Find where the given text appears and provide that cell's center as (x, y) coordinate. 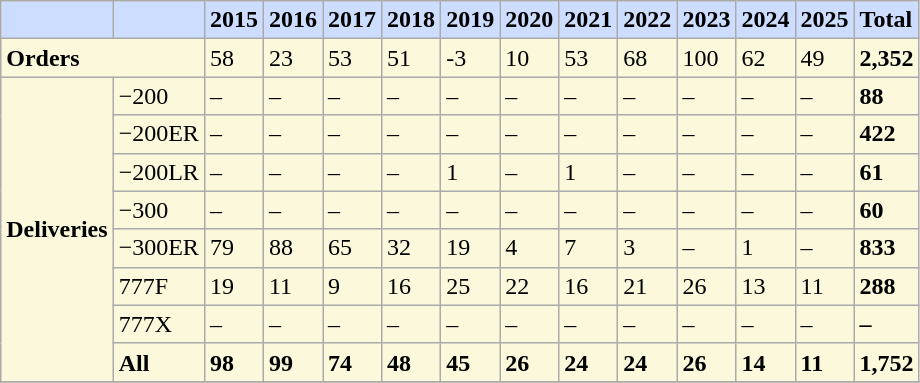
4 (530, 248)
Orders (103, 58)
422 (886, 134)
51 (412, 58)
23 (292, 58)
2021 (588, 20)
32 (412, 248)
−300ER (158, 248)
Total (886, 20)
2015 (234, 20)
777X (158, 324)
288 (886, 286)
74 (352, 362)
2022 (648, 20)
65 (352, 248)
−200 (158, 96)
60 (886, 210)
48 (412, 362)
833 (886, 248)
13 (766, 286)
777F (158, 286)
2025 (824, 20)
Deliveries (57, 229)
22 (530, 286)
2016 (292, 20)
All (158, 362)
21 (648, 286)
7 (588, 248)
2,352 (886, 58)
-3 (470, 58)
45 (470, 362)
−200ER (158, 134)
100 (706, 58)
49 (824, 58)
2019 (470, 20)
2017 (352, 20)
98 (234, 362)
62 (766, 58)
2023 (706, 20)
14 (766, 362)
2018 (412, 20)
68 (648, 58)
−200LR (158, 172)
9 (352, 286)
58 (234, 58)
1,752 (886, 362)
3 (648, 248)
61 (886, 172)
2024 (766, 20)
10 (530, 58)
99 (292, 362)
79 (234, 248)
2020 (530, 20)
−300 (158, 210)
25 (470, 286)
